Extract the (X, Y) coordinate from the center of the cell holding the provided text.  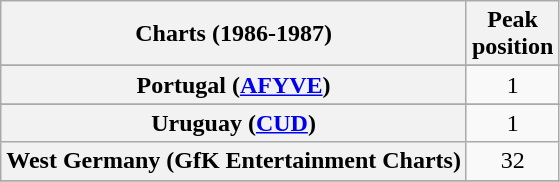
Peak position (512, 34)
Uruguay (CUD) (234, 123)
Portugal (AFYVE) (234, 85)
Charts (1986-1987) (234, 34)
West Germany (GfK Entertainment Charts) (234, 161)
32 (512, 161)
